Locate the cell with the specified text and output its (X, Y) center coordinate. 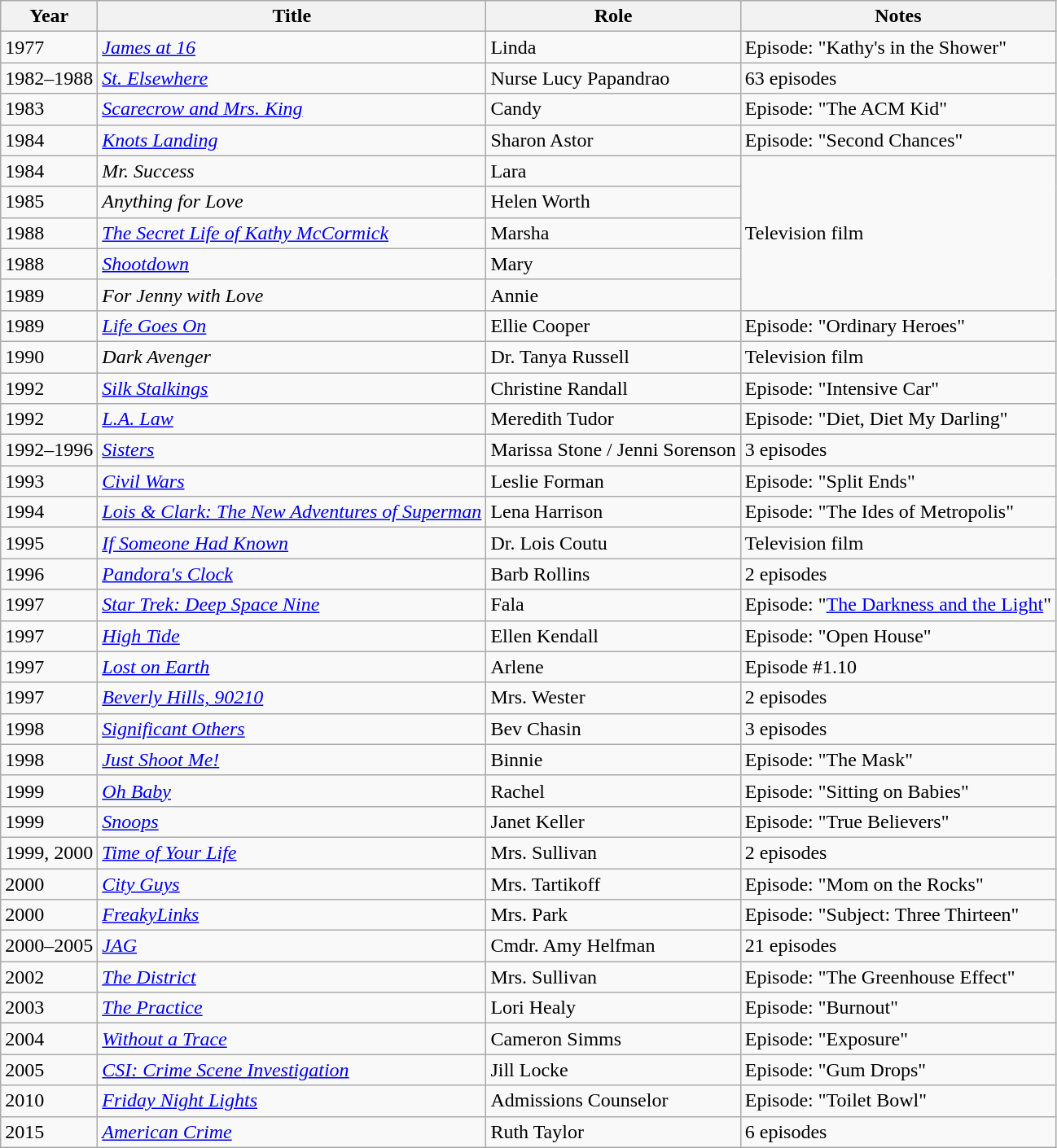
1982–1988 (49, 78)
Mr. Success (292, 171)
L.A. Law (292, 419)
Mary (613, 264)
Episode: "Sitting on Babies" (897, 791)
Cmdr. Amy Helfman (613, 946)
2004 (49, 1039)
Lara (613, 171)
Episode: "Toilet Bowl" (897, 1101)
Star Trek: Deep Space Nine (292, 605)
Episode: "Burnout" (897, 1008)
JAG (292, 946)
Episode: "True Believers" (897, 822)
Anything for Love (292, 202)
1994 (49, 512)
Ellen Kendall (613, 636)
Marsha (613, 233)
Barb Rollins (613, 574)
Candy (613, 109)
1977 (49, 47)
Dr. Tanya Russell (613, 357)
St. Elsewhere (292, 78)
Bev Chasin (613, 729)
Mrs. Wester (613, 698)
The District (292, 977)
Rachel (613, 791)
Dr. Lois Coutu (613, 543)
Binnie (613, 760)
Snoops (292, 822)
Jill Locke (613, 1070)
Lois & Clark: The New Adventures of Superman (292, 512)
Episode: "The Ides of Metropolis" (897, 512)
Silk Stalkings (292, 388)
CSI: Crime Scene Investigation (292, 1070)
1995 (49, 543)
Cameron Simms (613, 1039)
Mrs. Park (613, 915)
2002 (49, 977)
Episode: "Split Ends" (897, 481)
2010 (49, 1101)
Episode: "Ordinary Heroes" (897, 326)
2003 (49, 1008)
Episode: "The Mask" (897, 760)
If Someone Had Known (292, 543)
21 episodes (897, 946)
Episode: "Kathy's in the Shower" (897, 47)
Nurse Lucy Papandrao (613, 78)
Ellie Cooper (613, 326)
Fala (613, 605)
Knots Landing (292, 140)
Episode: "The Greenhouse Effect" (897, 977)
Episode: "Intensive Car" (897, 388)
The Practice (292, 1008)
Lori Healy (613, 1008)
Shootdown (292, 264)
1999, 2000 (49, 852)
Civil Wars (292, 481)
1996 (49, 574)
American Crime (292, 1132)
2015 (49, 1132)
Notes (897, 16)
Helen Worth (613, 202)
Just Shoot Me! (292, 760)
Janet Keller (613, 822)
Year (49, 16)
Admissions Counselor (613, 1101)
Christine Randall (613, 388)
Leslie Forman (613, 481)
The Secret Life of Kathy McCormick (292, 233)
Sisters (292, 450)
Episode: "Diet, Diet My Darling" (897, 419)
Episode: "Mom on the Rocks" (897, 883)
Sharon Astor (613, 140)
Lost on Earth (292, 667)
Episode: "Second Chances" (897, 140)
6 episodes (897, 1132)
Meredith Tudor (613, 419)
Mrs. Tartikoff (613, 883)
Life Goes On (292, 326)
Role (613, 16)
Episode: "Open House" (897, 636)
High Tide (292, 636)
Without a Trace (292, 1039)
Episode #1.10 (897, 667)
Beverly Hills, 90210 (292, 698)
James at 16 (292, 47)
Lena Harrison (613, 512)
Episode: "The Darkness and the Light" (897, 605)
City Guys (292, 883)
1992–1996 (49, 450)
1993 (49, 481)
63 episodes (897, 78)
Oh Baby (292, 791)
1983 (49, 109)
2000–2005 (49, 946)
For Jenny with Love (292, 295)
1985 (49, 202)
Annie (613, 295)
Time of Your Life (292, 852)
1990 (49, 357)
Pandora's Clock (292, 574)
FreakyLinks (292, 915)
Arlene (613, 667)
2005 (49, 1070)
Linda (613, 47)
Significant Others (292, 729)
Marissa Stone / Jenni Sorenson (613, 450)
Dark Avenger (292, 357)
Friday Night Lights (292, 1101)
Scarecrow and Mrs. King (292, 109)
Episode: "The ACM Kid" (897, 109)
Episode: "Gum Drops" (897, 1070)
Ruth Taylor (613, 1132)
Title (292, 16)
Episode: "Subject: Three Thirteen" (897, 915)
Episode: "Exposure" (897, 1039)
